Capture the cell that displays the provided text and extract its [X, Y] central coordinate. 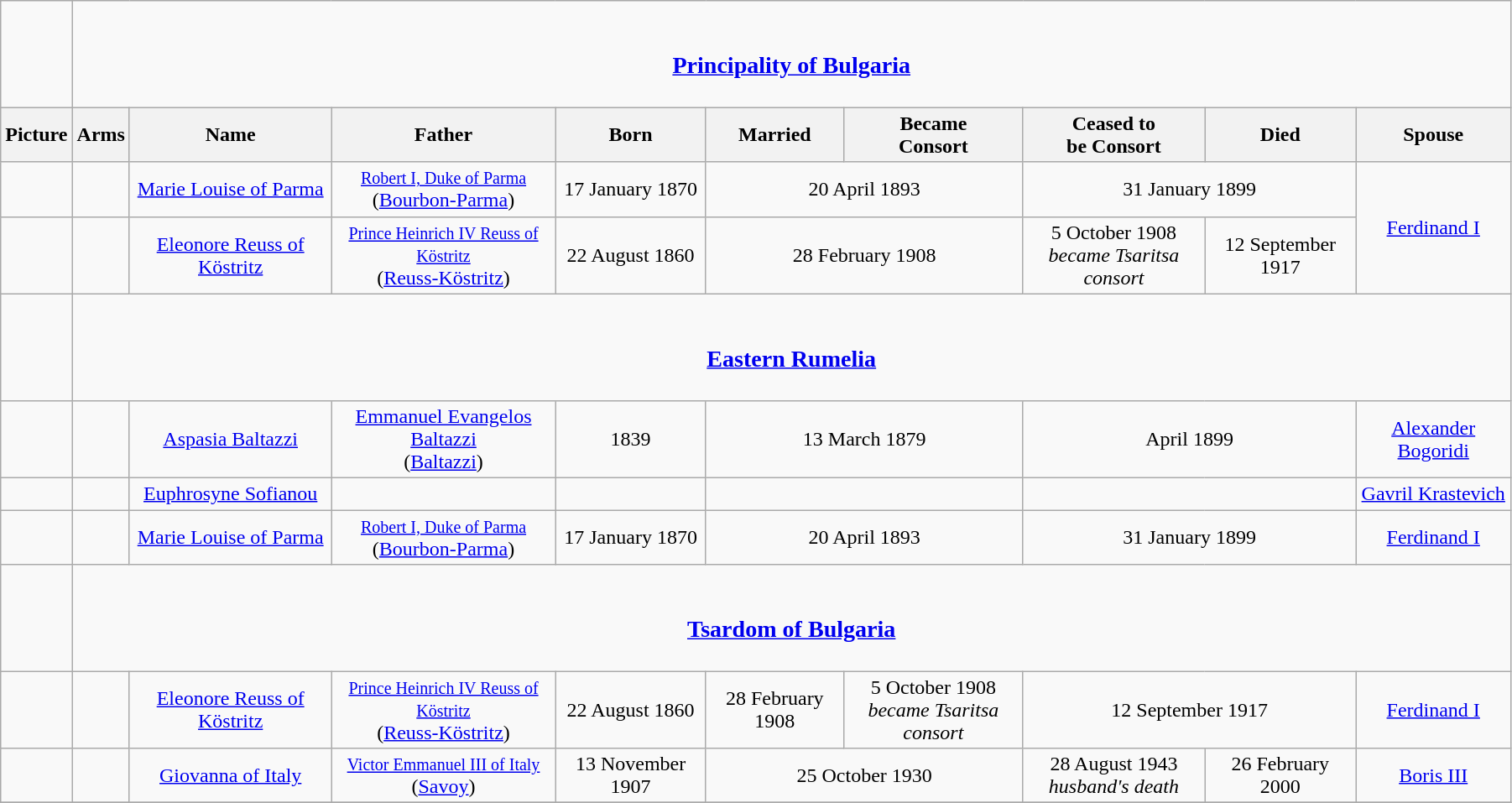
Aspasia Baltazzi [230, 439]
Emmanuel Evangelos Baltazzi(Baltazzi) [443, 439]
Name [230, 134]
Father [443, 134]
Gavril Krastevich [1433, 493]
Picture [37, 134]
BecameConsort [934, 134]
Married [774, 134]
Arms [101, 134]
13 November 1907 [631, 775]
28 August 1943husband's death [1113, 775]
26 February 2000 [1280, 775]
Victor Emmanuel III of Italy(Savoy) [443, 775]
Died [1280, 134]
Alexander Bogoridi [1433, 439]
Spouse [1433, 134]
Euphrosyne Sofianou [230, 493]
Boris III [1433, 775]
13 March 1879 [864, 439]
Ceased tobe Consort [1113, 134]
Giovanna of Italy [230, 775]
Born [631, 134]
April 1899 [1190, 439]
Eastern Rumelia [791, 347]
25 October 1930 [864, 775]
Principality of Bulgaria [791, 54]
Tsardom of Bulgaria [791, 618]
1839 [631, 439]
